For the text-containing cell, return its midpoint in [X, Y] coordinate format. 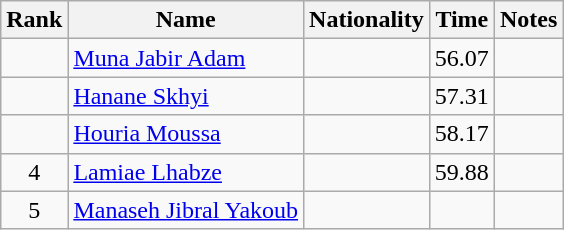
Manaseh Jibral Yakoub [186, 210]
58.17 [462, 134]
Houria Moussa [186, 134]
5 [34, 210]
57.31 [462, 96]
Rank [34, 20]
59.88 [462, 172]
Hanane Skhyi [186, 96]
Name [186, 20]
Nationality [367, 20]
Lamiae Lhabze [186, 172]
56.07 [462, 58]
Time [462, 20]
Muna Jabir Adam [186, 58]
4 [34, 172]
Notes [528, 20]
